Provide the (X, Y) coordinate of the cell's center where the given text is located.  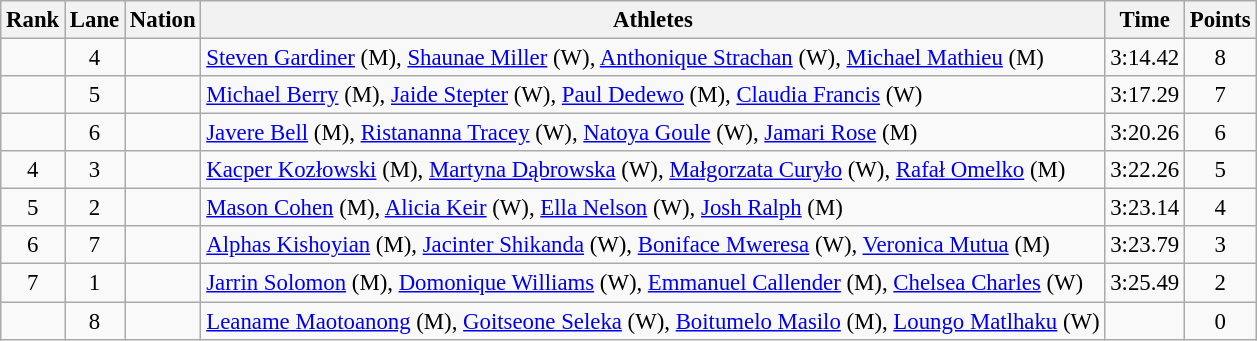
Time (1145, 20)
Rank (33, 20)
1 (95, 283)
3:20.26 (1145, 133)
Javere Bell (M), Ristananna Tracey (W), Natoya Goule (W), Jamari Rose (M) (653, 133)
3:17.29 (1145, 95)
Athletes (653, 20)
3:25.49 (1145, 283)
Jarrin Solomon (M), Domonique Williams (W), Emmanuel Callender (M), Chelsea Charles (W) (653, 283)
Michael Berry (M), Jaide Stepter (W), Paul Dedewo (M), Claudia Francis (W) (653, 95)
Steven Gardiner (M), Shaunae Miller (W), Anthonique Strachan (W), Michael Mathieu (M) (653, 58)
Lane (95, 20)
Leaname Maotoanong (M), Goitseone Seleka (W), Boitumelo Masilo (M), Loungo Matlhaku (W) (653, 321)
3:23.79 (1145, 245)
Alphas Kishoyian (M), Jacinter Shikanda (W), Boniface Mweresa (W), Veronica Mutua (M) (653, 245)
3:22.26 (1145, 170)
Nation (163, 20)
Mason Cohen (M), Alicia Keir (W), Ella Nelson (W), Josh Ralph (M) (653, 208)
Kacper Kozłowski (M), Martyna Dąbrowska (W), Małgorzata Curyło (W), Rafał Omelko (M) (653, 170)
Points (1220, 20)
3:14.42 (1145, 58)
3:23.14 (1145, 208)
0 (1220, 321)
